Identify which cell holds the provided text, then report its [X, Y] central coordinate. 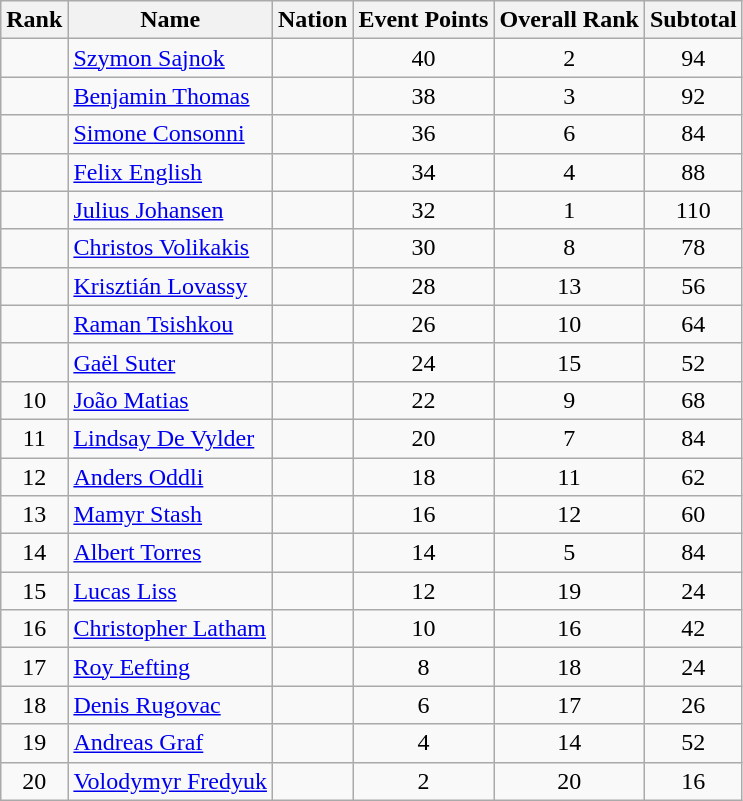
Denis Rugovac [170, 705]
94 [693, 58]
32 [424, 210]
Simone Consonni [170, 134]
Volodymyr Fredyuk [170, 781]
Andreas Graf [170, 743]
Julius Johansen [170, 210]
Roy Eefting [170, 667]
22 [424, 400]
64 [693, 324]
78 [693, 248]
João Matias [170, 400]
9 [569, 400]
Event Points [424, 20]
7 [569, 438]
60 [693, 515]
Overall Rank [569, 20]
62 [693, 477]
Name [170, 20]
Felix English [170, 172]
56 [693, 286]
92 [693, 96]
28 [424, 286]
Gaël Suter [170, 362]
Krisztián Lovassy [170, 286]
110 [693, 210]
Lucas Liss [170, 591]
Subtotal [693, 20]
36 [424, 134]
3 [569, 96]
Lindsay De Vylder [170, 438]
Christos Volikakis [170, 248]
Nation [312, 20]
1 [569, 210]
Raman Tsishkou [170, 324]
Szymon Sajnok [170, 58]
Benjamin Thomas [170, 96]
Albert Torres [170, 553]
Anders Oddli [170, 477]
88 [693, 172]
68 [693, 400]
5 [569, 553]
40 [424, 58]
42 [693, 629]
Christopher Latham [170, 629]
38 [424, 96]
Mamyr Stash [170, 515]
Rank [34, 20]
30 [424, 248]
34 [424, 172]
